Determine the [X, Y] coordinate at the center of the cell enclosing the given text.  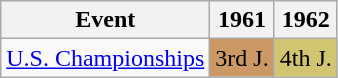
Event [106, 20]
U.S. Championships [106, 58]
1961 [242, 20]
4th J. [306, 58]
1962 [306, 20]
3rd J. [242, 58]
